Extract the [x, y] coordinate from the center of the cell holding the provided text.  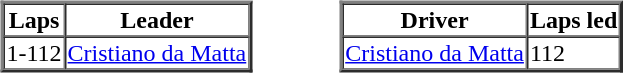
Laps led [574, 20]
1-112 [34, 52]
112 [574, 52]
Leader [158, 20]
Driver [434, 20]
Laps [34, 20]
